Extract the [X, Y] coordinate from the center of the cell holding the provided text.  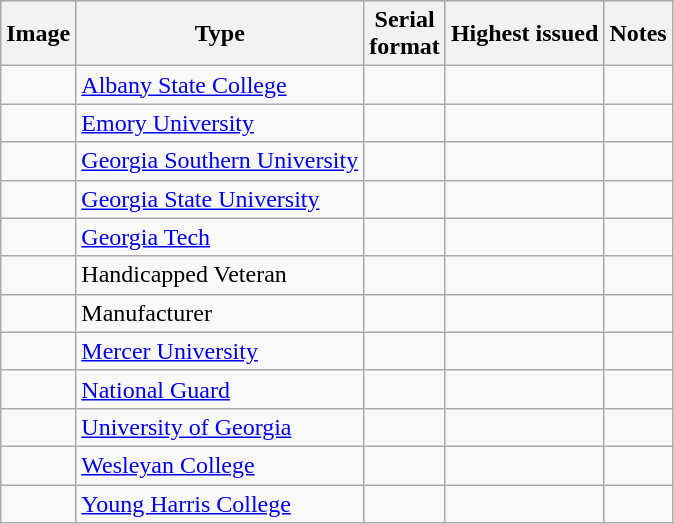
Georgia State University [220, 199]
Wesleyan College [220, 465]
Serialformat [405, 34]
Young Harris College [220, 503]
University of Georgia [220, 427]
Mercer University [220, 351]
Emory University [220, 123]
Manufacturer [220, 313]
Highest issued [524, 34]
Albany State College [220, 85]
National Guard [220, 389]
Georgia Southern University [220, 161]
Georgia Tech [220, 237]
Handicapped Veteran [220, 275]
Type [220, 34]
Image [38, 34]
Notes [638, 34]
